Identify which cell holds the provided text, then report its (X, Y) central coordinate. 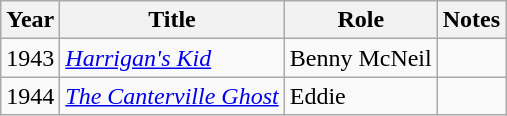
1944 (30, 96)
Year (30, 20)
Eddie (360, 96)
1943 (30, 58)
Title (172, 20)
Benny McNeil (360, 58)
The Canterville Ghost (172, 96)
Harrigan's Kid (172, 58)
Notes (471, 20)
Role (360, 20)
